Detect which cell encompasses the target text, then output its [X, Y] center coordinate. 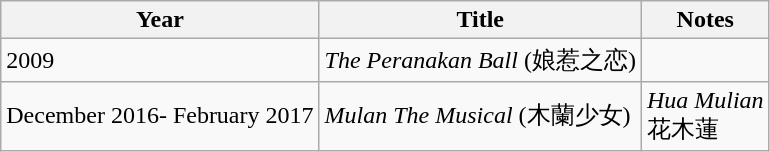
2009 [160, 60]
Notes [705, 20]
Title [480, 20]
Year [160, 20]
The Peranakan Ball (娘惹之恋) [480, 60]
December 2016- February 2017 [160, 116]
Mulan The Musical (木蘭少女) [480, 116]
Hua Mulian 花木蓮 [705, 116]
